Scan for the cell matching the given text and deliver its (x, y) coordinate at center. 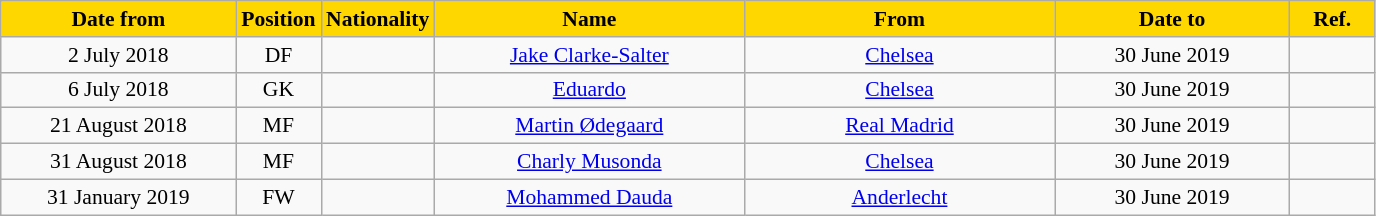
31 January 2019 (118, 197)
21 August 2018 (118, 126)
Martin Ødegaard (589, 126)
Anderlecht (899, 197)
Real Madrid (899, 126)
GK (278, 90)
31 August 2018 (118, 162)
DF (278, 55)
Nationality (378, 19)
Ref. (1332, 19)
Charly Musonda (589, 162)
6 July 2018 (118, 90)
2 July 2018 (118, 55)
FW (278, 197)
Mohammed Dauda (589, 197)
Jake Clarke-Salter (589, 55)
Eduardo (589, 90)
Position (278, 19)
Date from (118, 19)
From (899, 19)
Name (589, 19)
Date to (1172, 19)
